Return the [X, Y] coordinate for the center point of the cell that contains the specified text.  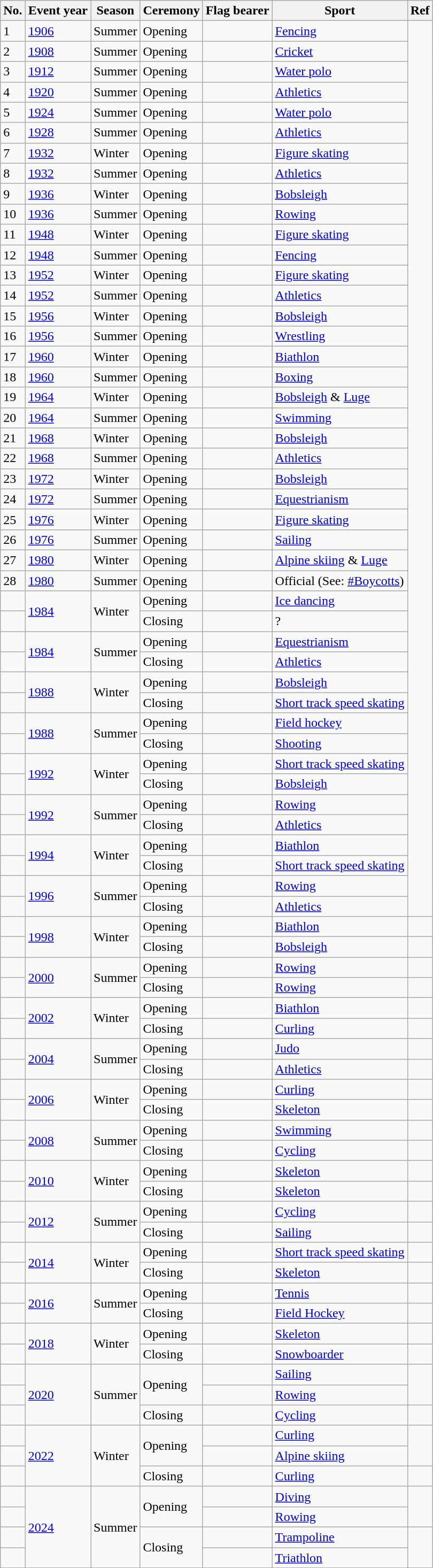
Alpine skiing & Luge [340, 560]
25 [13, 519]
Season [115, 11]
? [340, 621]
2004 [58, 1059]
1928 [58, 133]
1998 [58, 937]
2014 [58, 1263]
16 [13, 336]
21 [13, 438]
Trampoline [340, 1537]
8 [13, 173]
22 [13, 458]
Event year [58, 11]
2000 [58, 978]
24 [13, 499]
19 [13, 397]
10 [13, 214]
2 [13, 51]
Ice dancing [340, 601]
Judo [340, 1049]
Cricket [340, 51]
Tennis [340, 1293]
1994 [58, 855]
2024 [58, 1527]
5 [13, 112]
1912 [58, 72]
1996 [58, 896]
Boxing [340, 377]
2008 [58, 1140]
Field Hockey [340, 1313]
4 [13, 92]
Flag bearer [237, 11]
9 [13, 194]
Official (See: #Boycotts) [340, 580]
27 [13, 560]
No. [13, 11]
2006 [58, 1100]
Bobsleigh & Luge [340, 397]
1908 [58, 51]
2020 [58, 1395]
Wrestling [340, 336]
Ceremony [171, 11]
2018 [58, 1344]
13 [13, 275]
6 [13, 133]
23 [13, 479]
Ref [420, 11]
20 [13, 418]
2022 [58, 1456]
26 [13, 540]
Field hockey [340, 723]
18 [13, 377]
1906 [58, 31]
Triathlon [340, 1558]
28 [13, 580]
2010 [58, 1181]
1 [13, 31]
Alpine skiing [340, 1456]
1924 [58, 112]
Sport [340, 11]
3 [13, 72]
2016 [58, 1303]
2002 [58, 1018]
7 [13, 153]
14 [13, 296]
17 [13, 357]
Shooting [340, 743]
1920 [58, 92]
2012 [58, 1221]
Snowboarder [340, 1354]
12 [13, 255]
Diving [340, 1496]
11 [13, 234]
15 [13, 316]
